Identify which cell holds the provided text, then report its [x, y] central coordinate. 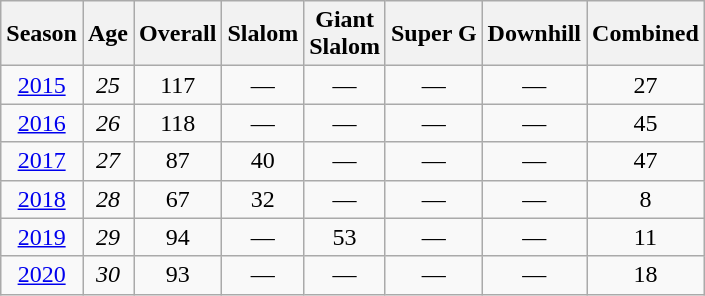
2018 [42, 199]
118 [178, 123]
GiantSlalom [345, 34]
32 [263, 199]
87 [178, 161]
2015 [42, 85]
25 [108, 85]
2017 [42, 161]
Super G [434, 34]
Age [108, 34]
117 [178, 85]
28 [108, 199]
11 [646, 237]
Overall [178, 34]
67 [178, 199]
Slalom [263, 34]
93 [178, 275]
53 [345, 237]
2019 [42, 237]
Downhill [534, 34]
2020 [42, 275]
94 [178, 237]
8 [646, 199]
29 [108, 237]
47 [646, 161]
2016 [42, 123]
40 [263, 161]
30 [108, 275]
45 [646, 123]
18 [646, 275]
Combined [646, 34]
Season [42, 34]
26 [108, 123]
